Output the [x, y] coordinate of the center of the cell containing the given text.  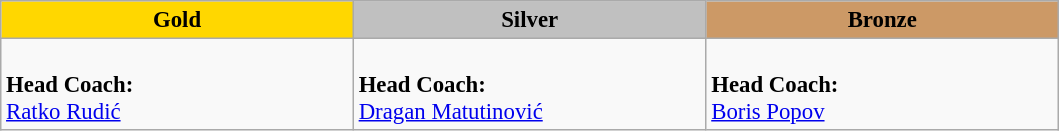
Head Coach:Ratko Rudić [178, 85]
Head Coach:Dragan Matutinović [530, 85]
Bronze [882, 20]
Head Coach:Boris Popov [882, 85]
Gold [178, 20]
Silver [530, 20]
